Scan for the cell matching the given text and deliver its (x, y) coordinate at center. 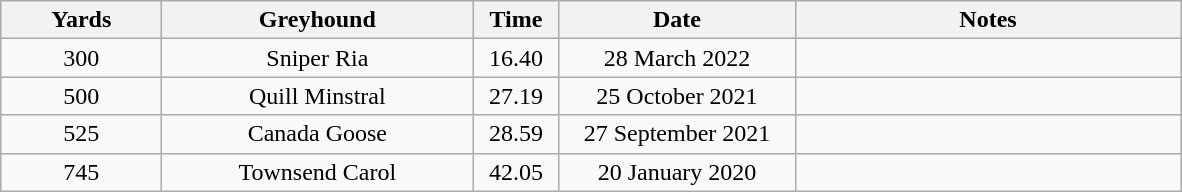
Date (677, 20)
300 (82, 58)
16.40 (516, 58)
42.05 (516, 172)
Sniper Ria (318, 58)
28.59 (516, 134)
20 January 2020 (677, 172)
Time (516, 20)
500 (82, 96)
27 September 2021 (677, 134)
Canada Goose (318, 134)
745 (82, 172)
Notes (988, 20)
Greyhound (318, 20)
Yards (82, 20)
Townsend Carol (318, 172)
27.19 (516, 96)
25 October 2021 (677, 96)
525 (82, 134)
28 March 2022 (677, 58)
Quill Minstral (318, 96)
